Find where the given text appears and provide that cell's center as (x, y) coordinate. 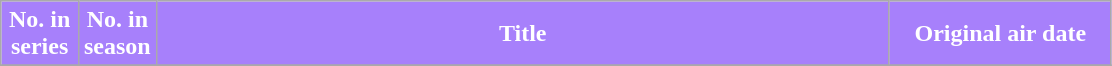
No. inseason (117, 34)
Original air date (1000, 34)
Title (522, 34)
No. inseries (40, 34)
